Pinpoint the cell where the given text exists, returning its [X, Y] midpoint coordinate. 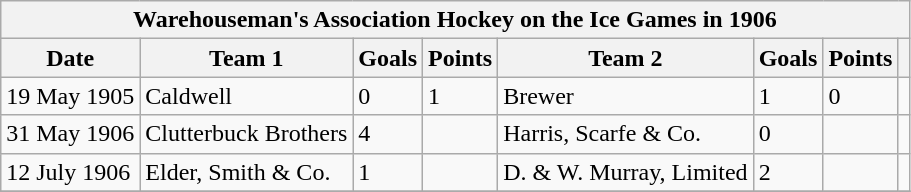
Team 1 [246, 58]
31 May 1906 [70, 134]
4 [388, 134]
Caldwell [246, 96]
Team 2 [626, 58]
Harris, Scarfe & Co. [626, 134]
Elder, Smith & Co. [246, 172]
Clutterbuck Brothers [246, 134]
2 [788, 172]
12 July 1906 [70, 172]
Brewer [626, 96]
D. & W. Murray, Limited [626, 172]
19 May 1905 [70, 96]
Warehouseman's Association Hockey on the Ice Games in 1906 [455, 20]
Date [70, 58]
